Extract the (X, Y) coordinate from the center of the cell holding the provided text.  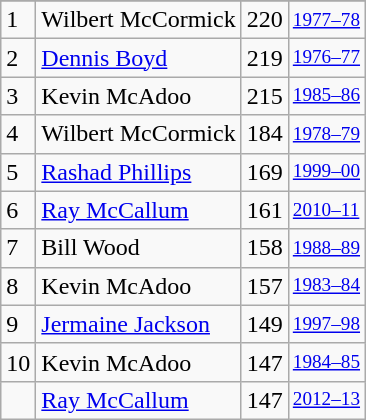
219 (264, 58)
9 (18, 324)
Jermaine Jackson (138, 324)
220 (264, 20)
7 (18, 248)
1 (18, 20)
1997–98 (326, 324)
184 (264, 134)
6 (18, 210)
1978–79 (326, 134)
1985–86 (326, 96)
1999–00 (326, 172)
1984–85 (326, 362)
2012–13 (326, 400)
157 (264, 286)
1983–84 (326, 286)
1988–89 (326, 248)
161 (264, 210)
5 (18, 172)
149 (264, 324)
8 (18, 286)
Dennis Boyd (138, 58)
2010–11 (326, 210)
Rashad Phillips (138, 172)
169 (264, 172)
158 (264, 248)
1976–77 (326, 58)
Bill Wood (138, 248)
3 (18, 96)
215 (264, 96)
10 (18, 362)
2 (18, 58)
4 (18, 134)
1977–78 (326, 20)
